Identify which cell holds the provided text, then report its (x, y) central coordinate. 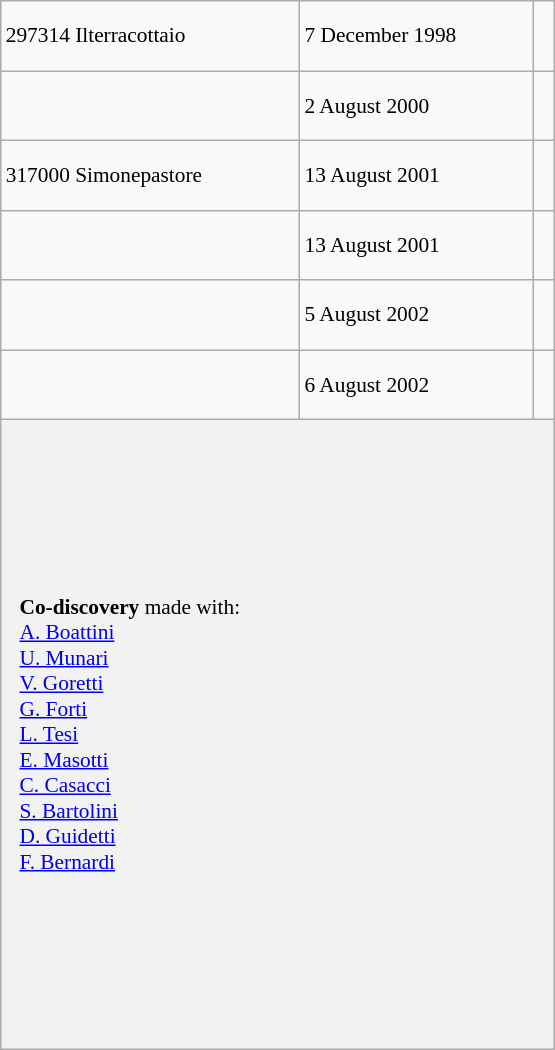
6 August 2002 (417, 385)
317000 Simonepastore (150, 176)
7 December 1998 (417, 36)
297314 Ilterracottaio (150, 36)
2 August 2000 (417, 106)
5 August 2002 (417, 315)
Co-discovery made with: A. Boattini U. Munari V. Goretti G. Forti L. Tesi E. Masotti C. Casacci S. Bartolini D. Guidetti F. Bernardi (278, 734)
